Return the (x, y) coordinate for the center point of the cell that contains the specified text.  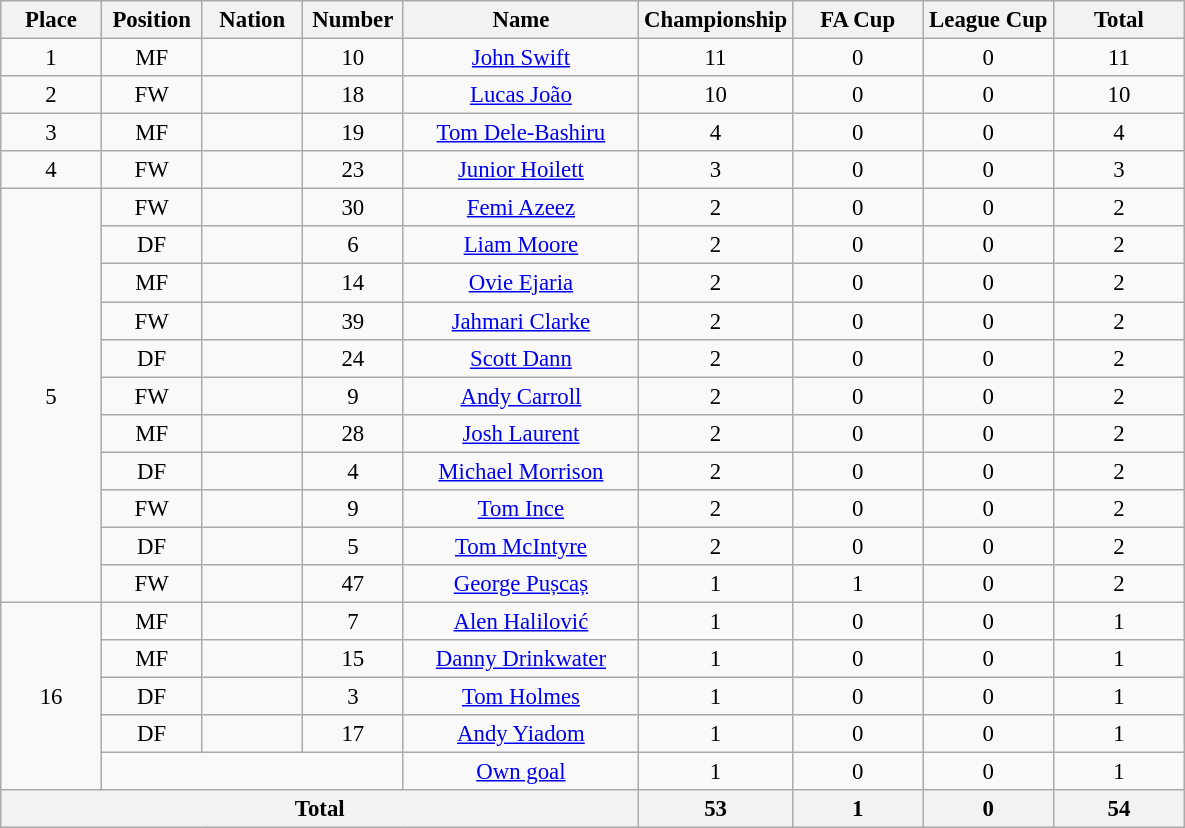
Lucas João (521, 95)
7 (354, 621)
54 (1120, 809)
Liam Moore (521, 245)
Andy Yiadom (521, 734)
Junior Hoilett (521, 170)
Own goal (521, 772)
Ovie Ejaria (521, 283)
Name (521, 20)
24 (354, 358)
George Pușcaș (521, 584)
Andy Carroll (521, 396)
Place (52, 20)
Championship (716, 20)
Josh Laurent (521, 433)
Scott Dann (521, 358)
18 (354, 95)
Jahmari Clarke (521, 321)
League Cup (988, 20)
FA Cup (858, 20)
28 (354, 433)
17 (354, 734)
John Swift (521, 58)
Tom Holmes (521, 697)
Position (152, 20)
47 (354, 584)
53 (716, 809)
Alen Halilović (521, 621)
Michael Morrison (521, 471)
23 (354, 170)
6 (354, 245)
Tom McIntyre (521, 546)
15 (354, 659)
Femi Azeez (521, 208)
19 (354, 133)
Tom Dele-Bashiru (521, 133)
Danny Drinkwater (521, 659)
39 (354, 321)
30 (354, 208)
Tom Ince (521, 509)
Number (354, 20)
16 (52, 696)
14 (354, 283)
Nation (252, 20)
